Search for the cell housing the specified text and yield its [X, Y] center coordinate. 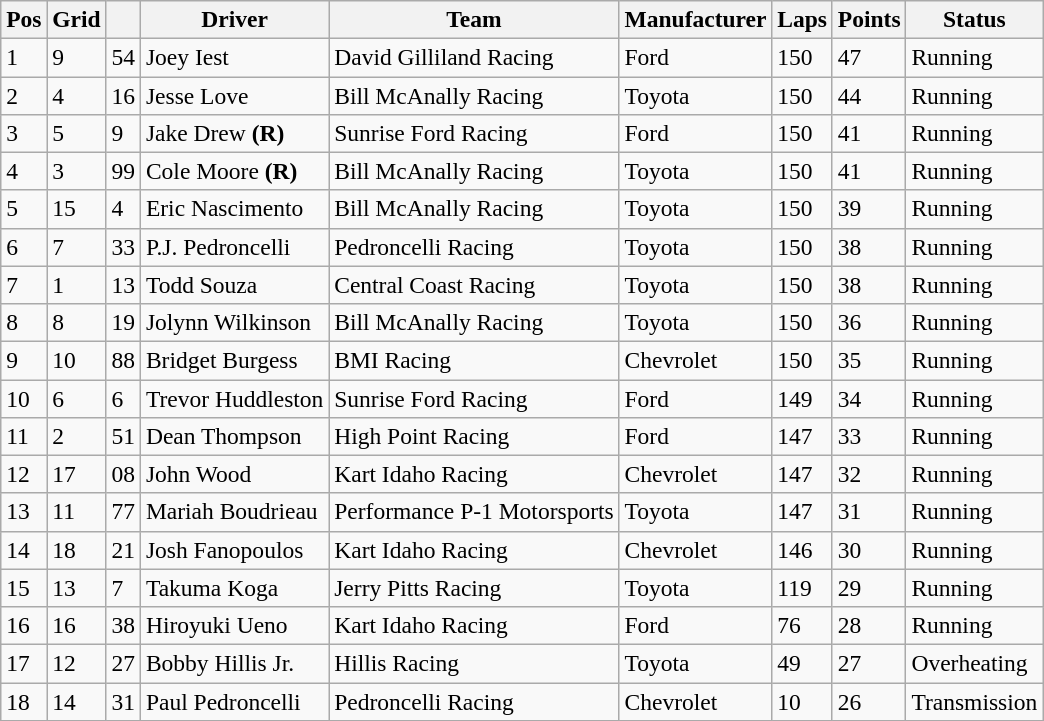
99 [123, 171]
Jerry Pitts Racing [474, 588]
34 [869, 398]
Performance P-1 Motorsports [474, 512]
Grid [76, 19]
146 [802, 550]
Joey Iest [234, 57]
39 [869, 209]
77 [123, 512]
Josh Fanopoulos [234, 550]
Jesse Love [234, 95]
Mariah Boudrieau [234, 512]
149 [802, 398]
Dean Thompson [234, 436]
32 [869, 474]
Jolynn Wilkinson [234, 322]
Points [869, 19]
Eric Nascimento [234, 209]
Pos [24, 19]
Driver [234, 19]
Paul Pedroncelli [234, 701]
P.J. Pedroncelli [234, 247]
Cole Moore (R) [234, 171]
Team [474, 19]
Bobby Hillis Jr. [234, 663]
John Wood [234, 474]
88 [123, 360]
Hillis Racing [474, 663]
47 [869, 57]
Jake Drew (R) [234, 133]
BMI Racing [474, 360]
Hiroyuki Ueno [234, 625]
49 [802, 663]
29 [869, 588]
08 [123, 474]
Central Coast Racing [474, 285]
Status [974, 19]
51 [123, 436]
54 [123, 57]
76 [802, 625]
High Point Racing [474, 436]
26 [869, 701]
Transmission [974, 701]
119 [802, 588]
Trevor Huddleston [234, 398]
Todd Souza [234, 285]
21 [123, 550]
35 [869, 360]
Manufacturer [696, 19]
19 [123, 322]
Laps [802, 19]
28 [869, 625]
Bridget Burgess [234, 360]
Overheating [974, 663]
David Gilliland Racing [474, 57]
44 [869, 95]
36 [869, 322]
Takuma Koga [234, 588]
30 [869, 550]
